Output the (x, y) coordinate of the center of the cell containing the given text.  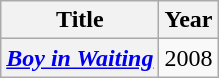
2008 (188, 58)
Title (80, 20)
Year (188, 20)
Boy in Waiting (80, 58)
